For the text-containing cell, return its midpoint in (X, Y) coordinate format. 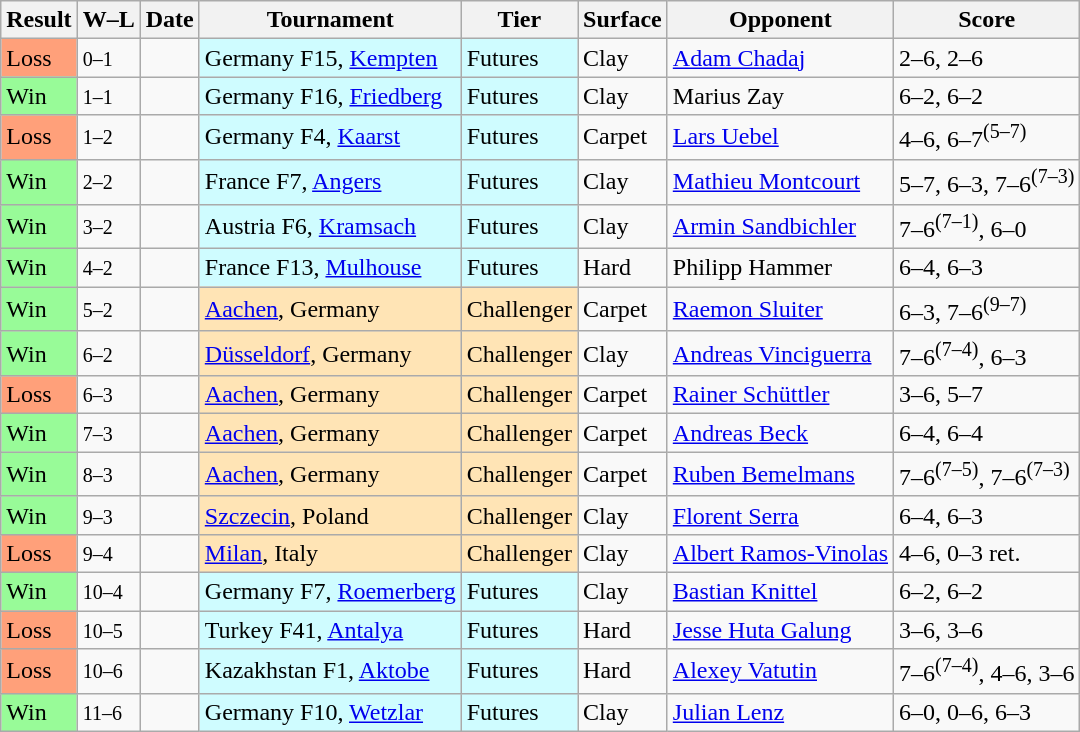
Germany F7, Roemerberg (330, 592)
3–2 (108, 226)
7–6(7–5), 7–6(7–3) (987, 474)
2–2 (108, 182)
Philipp Hammer (780, 268)
Turkey F41, Antalya (330, 630)
7–3 (108, 433)
W–L (108, 20)
Germany F15, Kempten (330, 58)
France F7, Angers (330, 182)
Florent Serra (780, 515)
Result (39, 20)
Marius Zay (780, 96)
Kazakhstan F1, Aktobe (330, 672)
6–0, 0–6, 6–3 (987, 712)
5–2 (108, 310)
4–6, 6–7(5–7) (987, 138)
Julian Lenz (780, 712)
10–6 (108, 672)
Surface (623, 20)
Szczecin, Poland (330, 515)
Germany F16, Friedberg (330, 96)
7–6(7–4), 4–6, 3–6 (987, 672)
2–6, 2–6 (987, 58)
Adam Chadaj (780, 58)
Germany F4, Kaarst (330, 138)
Score (987, 20)
Tournament (330, 20)
1–1 (108, 96)
Andreas Vinciguerra (780, 354)
Austria F6, Kramsach (330, 226)
Milan, Italy (330, 554)
4–6, 0–3 ret. (987, 554)
1–2 (108, 138)
9–3 (108, 515)
France F13, Mulhouse (330, 268)
Mathieu Montcourt (780, 182)
Date (170, 20)
Armin Sandbichler (780, 226)
3–6, 3–6 (987, 630)
3–6, 5–7 (987, 395)
Raemon Sluiter (780, 310)
Germany F10, Wetzlar (330, 712)
8–3 (108, 474)
Tier (519, 20)
6–2 (108, 354)
7–6(7–4), 6–3 (987, 354)
Ruben Bemelmans (780, 474)
Opponent (780, 20)
0–1 (108, 58)
4–2 (108, 268)
6–3 (108, 395)
5–7, 6–3, 7–6(7–3) (987, 182)
Albert Ramos-Vinolas (780, 554)
10–5 (108, 630)
Bastian Knittel (780, 592)
6–3, 7–6(9–7) (987, 310)
Jesse Huta Galung (780, 630)
7–6(7–1), 6–0 (987, 226)
10–4 (108, 592)
Düsseldorf, Germany (330, 354)
Alexey Vatutin (780, 672)
Lars Uebel (780, 138)
Andreas Beck (780, 433)
9–4 (108, 554)
Rainer Schüttler (780, 395)
11–6 (108, 712)
6–4, 6–4 (987, 433)
